Scan for the cell matching the given text and deliver its [x, y] coordinate at center. 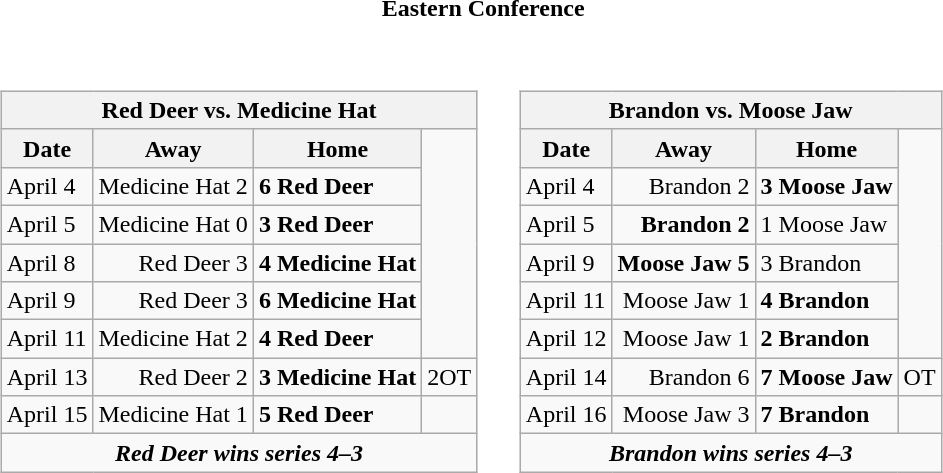
Red Deer wins series 4–3 [239, 453]
2OT [450, 377]
3 Brandon [826, 263]
4 Medicine Hat [337, 263]
5 Red Deer [337, 415]
6 Red Deer [337, 186]
April 13 [47, 377]
3 Medicine Hat [337, 377]
Brandon 6 [684, 377]
3 Moose Jaw [826, 186]
7 Moose Jaw [826, 377]
April 14 [566, 377]
Medicine Hat 0 [173, 224]
Medicine Hat 1 [173, 415]
Brandon wins series 4–3 [730, 453]
4 Brandon [826, 301]
April 8 [47, 263]
April 15 [47, 415]
Red Deer vs. Medicine Hat [239, 110]
7 Brandon [826, 415]
Red Deer 2 [173, 377]
1 Moose Jaw [826, 224]
2 Brandon [826, 339]
Moose Jaw 5 [684, 263]
4 Red Deer [337, 339]
6 Medicine Hat [337, 301]
April 12 [566, 339]
April 16 [566, 415]
Moose Jaw 3 [684, 415]
3 Red Deer [337, 224]
Brandon vs. Moose Jaw [730, 110]
OT [920, 377]
